Identify which cell holds the provided text, then report its [x, y] central coordinate. 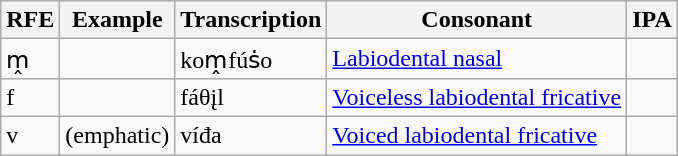
f [30, 97]
kom̭fúṡo [251, 59]
v [30, 135]
RFE [30, 20]
Voiced labiodental fricative [477, 135]
IPA [652, 20]
Example [118, 20]
Transcription [251, 20]
(emphatic) [118, 135]
Labiodental nasal [477, 59]
fáθįl [251, 97]
Voiceless labiodental fricative [477, 97]
víđa [251, 135]
m̭ [30, 59]
Consonant [477, 20]
